Return [x, y] of the center of cell containing provided text 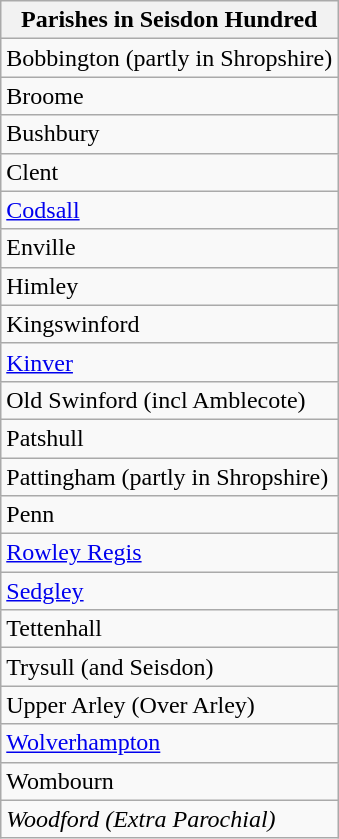
Trysull (and Seisdon) [170, 667]
Upper Arley (Over Arley) [170, 705]
Clent [170, 172]
Himley [170, 286]
Kinver [170, 362]
Woodford (Extra Parochial) [170, 819]
Bobbington (partly in Shropshire) [170, 58]
Patshull [170, 438]
Penn [170, 515]
Pattingham (partly in Shropshire) [170, 477]
Sedgley [170, 591]
Codsall [170, 210]
Enville [170, 248]
Kingswinford [170, 324]
Wolverhampton [170, 743]
Old Swinford (incl Amblecote) [170, 400]
Rowley Regis [170, 553]
Wombourn [170, 781]
Parishes in Seisdon Hundred [170, 20]
Bushbury [170, 134]
Tettenhall [170, 629]
Broome [170, 96]
